Search for the cell housing the specified text and yield its [X, Y] center coordinate. 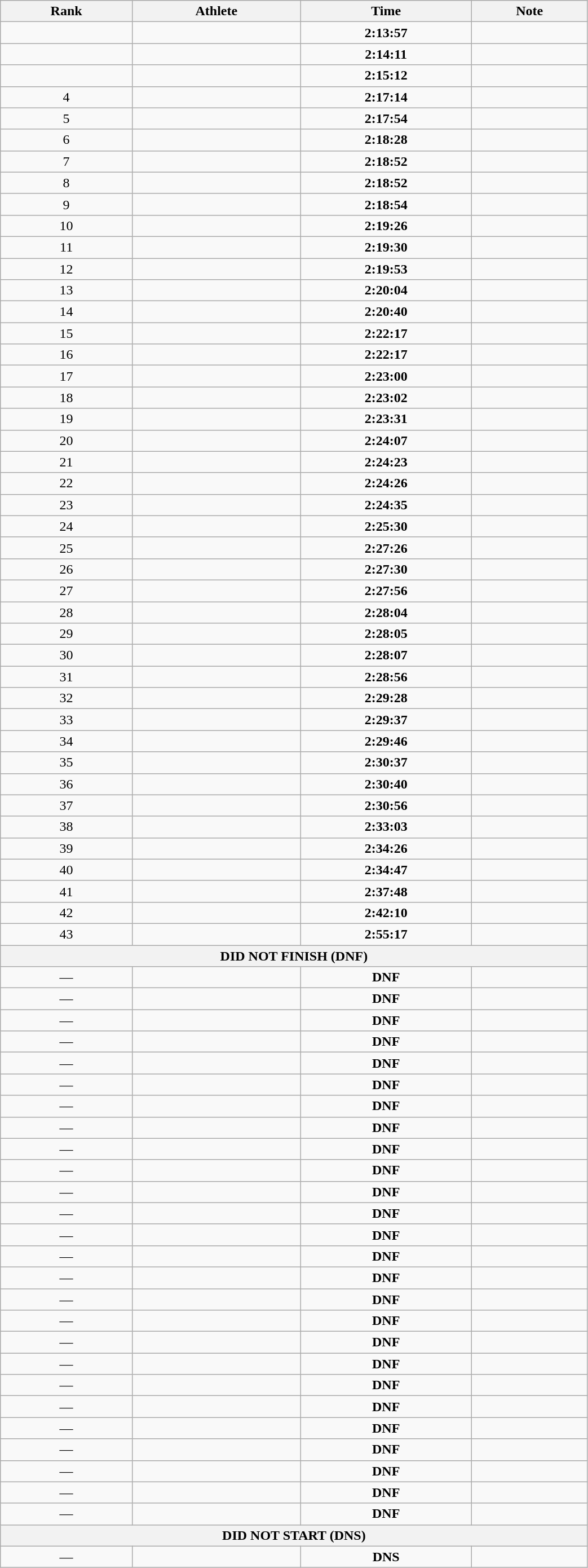
2:27:56 [386, 591]
2:19:53 [386, 269]
35 [67, 763]
10 [67, 226]
17 [67, 376]
Rank [67, 11]
2:14:11 [386, 54]
2:18:28 [386, 140]
43 [67, 934]
18 [67, 398]
2:25:30 [386, 526]
2:30:56 [386, 805]
24 [67, 526]
Time [386, 11]
2:24:07 [386, 441]
Athlete [216, 11]
5 [67, 118]
2:27:26 [386, 548]
34 [67, 741]
2:15:12 [386, 76]
12 [67, 269]
19 [67, 419]
2:20:04 [386, 290]
16 [67, 355]
2:27:30 [386, 569]
25 [67, 548]
2:23:00 [386, 376]
9 [67, 204]
2:28:56 [386, 677]
2:29:46 [386, 741]
8 [67, 183]
2:30:40 [386, 784]
2:19:26 [386, 226]
28 [67, 612]
2:29:37 [386, 720]
2:18:54 [386, 204]
29 [67, 634]
41 [67, 891]
30 [67, 655]
38 [67, 827]
2:33:03 [386, 827]
7 [67, 161]
2:30:37 [386, 763]
Note [529, 11]
40 [67, 870]
23 [67, 505]
27 [67, 591]
2:34:47 [386, 870]
11 [67, 247]
21 [67, 462]
2:37:48 [386, 891]
2:34:26 [386, 848]
31 [67, 677]
2:28:07 [386, 655]
33 [67, 720]
2:13:57 [386, 33]
15 [67, 333]
32 [67, 698]
2:17:54 [386, 118]
26 [67, 569]
20 [67, 441]
2:29:28 [386, 698]
2:24:23 [386, 462]
2:42:10 [386, 913]
14 [67, 312]
42 [67, 913]
4 [67, 97]
2:23:31 [386, 419]
13 [67, 290]
6 [67, 140]
DID NOT START (DNS) [294, 1535]
DID NOT FINISH (DNF) [294, 956]
2:55:17 [386, 934]
2:28:05 [386, 634]
2:20:40 [386, 312]
22 [67, 483]
39 [67, 848]
37 [67, 805]
2:24:26 [386, 483]
2:23:02 [386, 398]
2:28:04 [386, 612]
36 [67, 784]
2:17:14 [386, 97]
2:24:35 [386, 505]
2:19:30 [386, 247]
DNS [386, 1557]
